Return the (x, y) coordinate for the center point of the cell that contains the specified text.  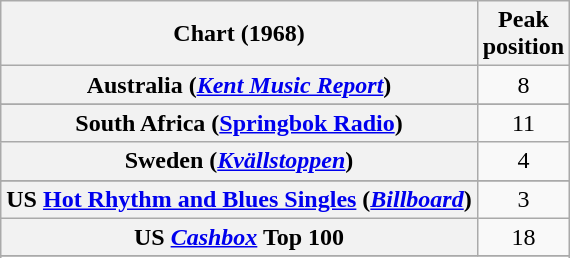
South Africa (Springbok Radio) (239, 123)
Australia (Kent Music Report) (239, 85)
3 (523, 199)
Chart (1968) (239, 34)
8 (523, 85)
US Cashbox Top 100 (239, 237)
US Hot Rhythm and Blues Singles (Billboard) (239, 199)
Peakposition (523, 34)
4 (523, 161)
11 (523, 123)
Sweden (Kvällstoppen) (239, 161)
18 (523, 237)
